Extract the (x, y) coordinate from the center of the cell holding the provided text.  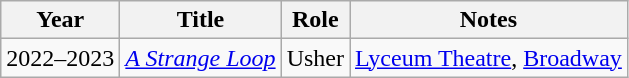
Notes (489, 20)
Lyceum Theatre, Broadway (489, 58)
A Strange Loop (200, 58)
Usher (315, 58)
Title (200, 20)
Role (315, 20)
Year (60, 20)
2022–2023 (60, 58)
